Return the (x, y) coordinate for the center point of the cell that contains the specified text.  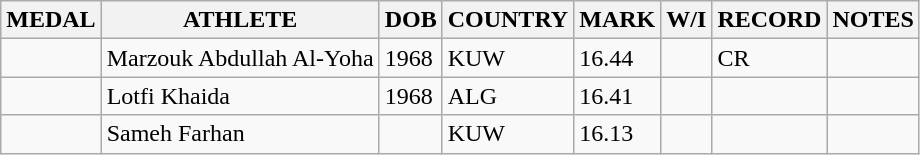
ATHLETE (240, 20)
16.13 (618, 134)
Lotfi Khaida (240, 96)
Marzouk Abdullah Al-Yoha (240, 58)
MEDAL (51, 20)
RECORD (770, 20)
DOB (410, 20)
NOTES (873, 20)
W/I (686, 20)
16.41 (618, 96)
MARK (618, 20)
16.44 (618, 58)
Sameh Farhan (240, 134)
CR (770, 58)
ALG (508, 96)
COUNTRY (508, 20)
